Find where the given text appears and provide that cell's center as [x, y] coordinate. 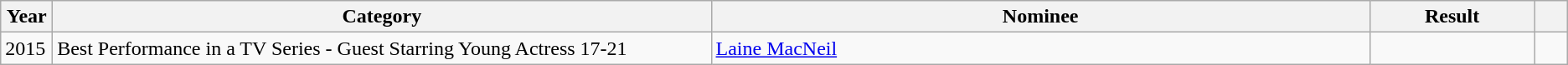
Category [382, 17]
Nominee [1040, 17]
Laine MacNeil [1040, 48]
Best Performance in a TV Series - Guest Starring Young Actress 17-21 [382, 48]
Year [27, 17]
Result [1452, 17]
2015 [27, 48]
